For the text-containing cell, return its midpoint in (x, y) coordinate format. 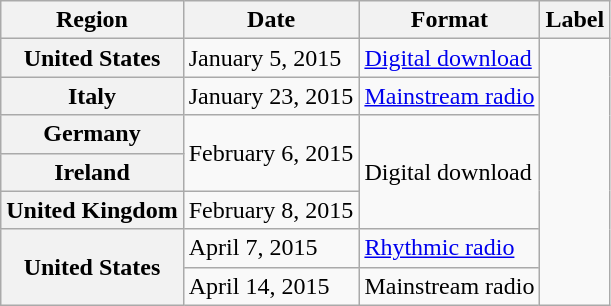
Rhythmic radio (450, 248)
Region (92, 20)
Label (575, 20)
February 8, 2015 (271, 210)
United Kingdom (92, 210)
January 23, 2015 (271, 96)
Ireland (92, 172)
April 14, 2015 (271, 286)
Italy (92, 96)
April 7, 2015 (271, 248)
February 6, 2015 (271, 153)
Germany (92, 134)
January 5, 2015 (271, 58)
Format (450, 20)
Date (271, 20)
